Return the (x, y) coordinate for the center point of the cell that contains the specified text.  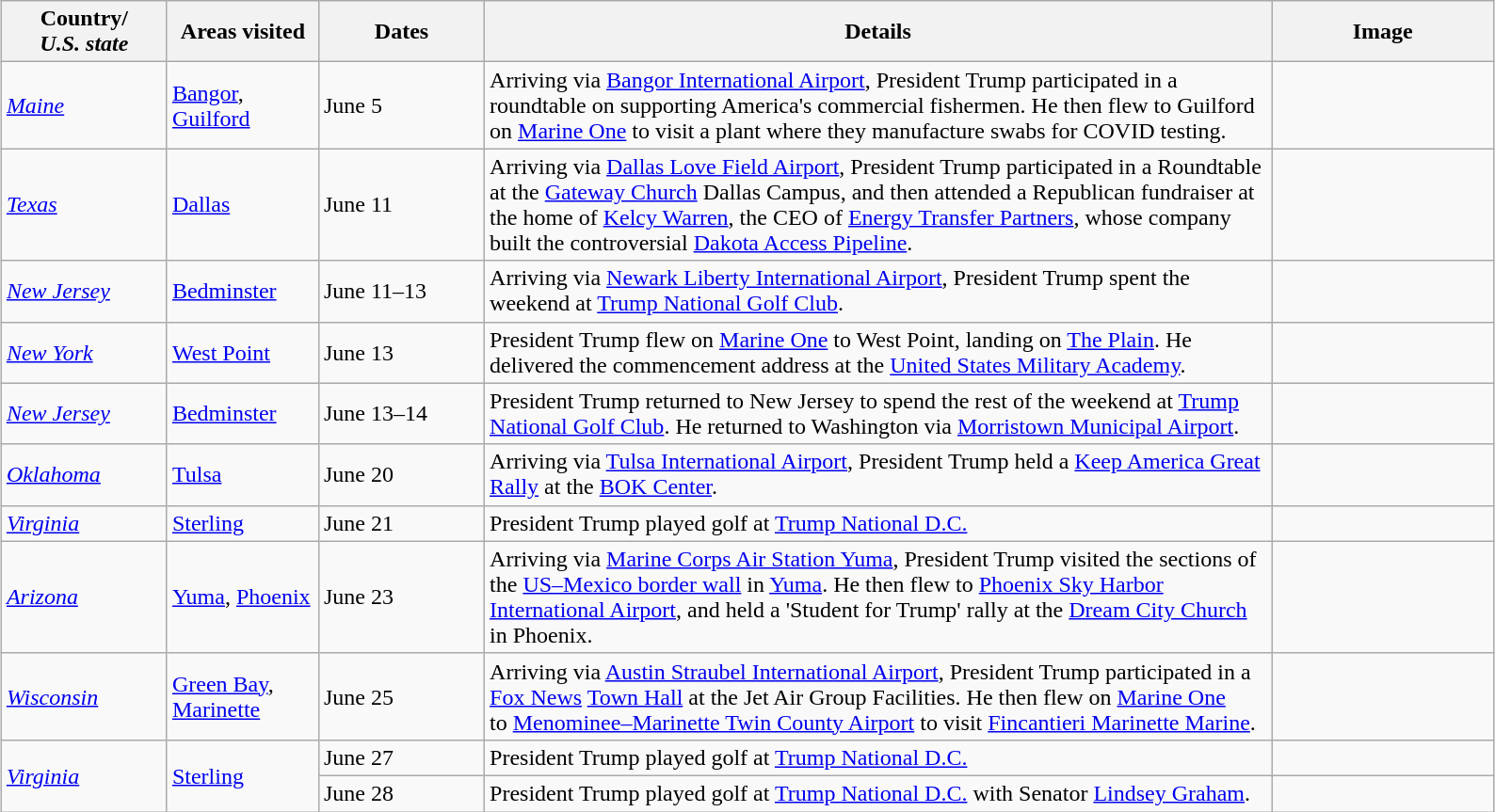
Texas (84, 205)
June 27 (401, 757)
Dallas (243, 205)
Wisconsin (84, 696)
Arizona (84, 597)
June 25 (401, 696)
Yuma, Phoenix (243, 597)
June 11–13 (401, 292)
Arriving via Tulsa International Airport, President Trump held a Keep America Great Rally at the BOK Center. (878, 474)
Maine (84, 105)
Areas visited (243, 32)
Details (878, 32)
Country/U.S. state (84, 32)
Tulsa (243, 474)
Arriving via Newark Liberty International Airport, President Trump spent the weekend at Trump National Golf Club. (878, 292)
June 23 (401, 597)
New York (84, 352)
Bangor, Guilford (243, 105)
June 28 (401, 793)
June 13 (401, 352)
Green Bay, Marinette (243, 696)
June 11 (401, 205)
West Point (243, 352)
June 21 (401, 523)
President Trump flew on Marine One to West Point, landing on The Plain. He delivered the commencement address at the United States Military Academy. (878, 352)
President Trump played golf at Trump National D.C. with Senator Lindsey Graham. (878, 793)
Dates (401, 32)
June 5 (401, 105)
Image (1383, 32)
June 20 (401, 474)
June 13–14 (401, 414)
Oklahoma (84, 474)
